From the cell containing the given text, extract its center point as [X, Y] coordinate. 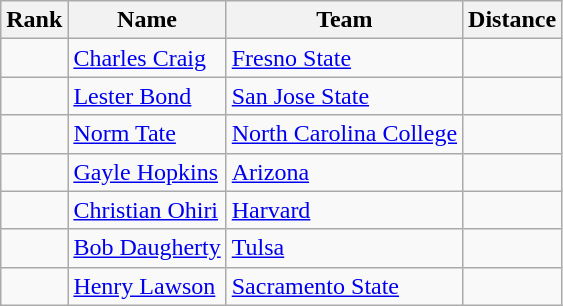
Distance [512, 20]
Tulsa [344, 248]
Lester Bond [147, 96]
Christian Ohiri [147, 210]
Rank [34, 20]
Harvard [344, 210]
Fresno State [344, 58]
Name [147, 20]
Bob Daugherty [147, 248]
San Jose State [344, 96]
Sacramento State [344, 286]
North Carolina College [344, 134]
Arizona [344, 172]
Gayle Hopkins [147, 172]
Charles Craig [147, 58]
Henry Lawson [147, 286]
Norm Tate [147, 134]
Team [344, 20]
